Output the (X, Y) coordinate of the center of the cell containing the given text.  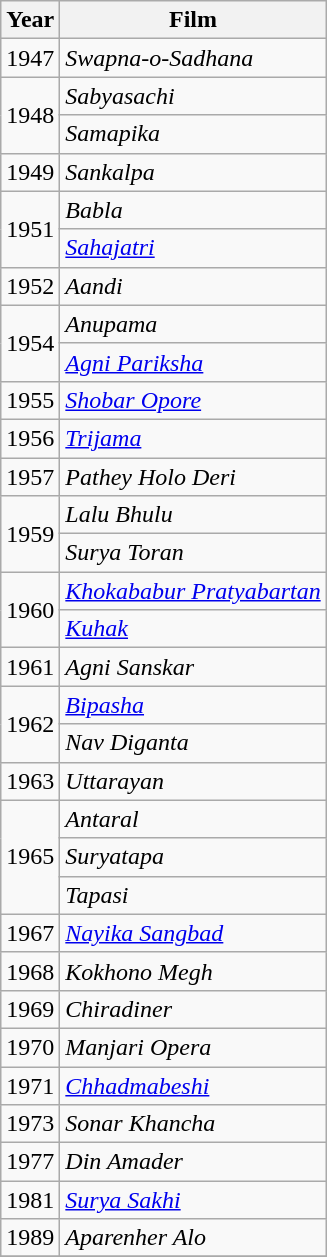
Lalu Bhulu (193, 515)
Bipasha (193, 705)
Sonar Khancha (193, 1124)
Trijama (193, 438)
Swapna-o-Sadhana (193, 58)
1952 (30, 286)
1959 (30, 534)
Surya Toran (193, 553)
1969 (30, 1009)
Manjari Opera (193, 1047)
1981 (30, 1200)
Sankalpa (193, 172)
Anupama (193, 324)
Aparenher Alo (193, 1238)
Kokhono Megh (193, 971)
Suryatapa (193, 857)
1977 (30, 1162)
1957 (30, 477)
1973 (30, 1124)
Nav Diganta (193, 743)
1948 (30, 115)
Sabyasachi (193, 96)
Agni Pariksha (193, 362)
Shobar Opore (193, 400)
1955 (30, 400)
Uttarayan (193, 781)
Chiradiner (193, 1009)
Tapasi (193, 895)
Year (30, 20)
1967 (30, 933)
1961 (30, 667)
Aandi (193, 286)
1947 (30, 58)
1956 (30, 438)
Sahajatri (193, 248)
1989 (30, 1238)
1963 (30, 781)
Antaral (193, 819)
Nayika Sangbad (193, 933)
1965 (30, 857)
1954 (30, 343)
Pathey Holo Deri (193, 477)
1951 (30, 229)
1971 (30, 1085)
Kuhak (193, 629)
Agni Sanskar (193, 667)
Chhadmabeshi (193, 1085)
1962 (30, 724)
Khokababur Pratyabartan (193, 591)
Samapika (193, 134)
Film (193, 20)
Surya Sakhi (193, 1200)
1970 (30, 1047)
Din Amader (193, 1162)
1960 (30, 610)
Babla (193, 210)
1968 (30, 971)
1949 (30, 172)
